Scan for the cell matching the given text and deliver its [x, y] coordinate at center. 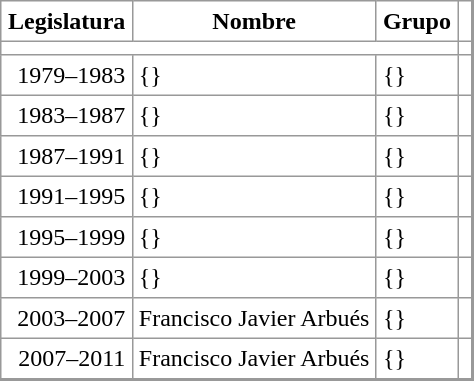
Nombre [254, 21]
1987–1991 [66, 156]
Legislatura [66, 21]
Grupo [417, 21]
1995–1999 [66, 237]
1983–1987 [66, 115]
1999–2003 [66, 277]
2007–2011 [66, 358]
1991–1995 [66, 196]
1979–1983 [66, 75]
2003–2007 [66, 318]
